Find where the given text appears and provide that cell's center as [X, Y] coordinate. 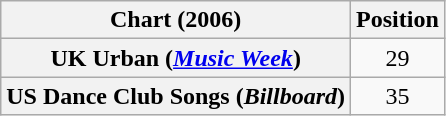
UK Urban (Music Week) [176, 58]
Position [398, 20]
29 [398, 58]
35 [398, 96]
Chart (2006) [176, 20]
US Dance Club Songs (Billboard) [176, 96]
